Locate the cell with the specified text and output its [x, y] center coordinate. 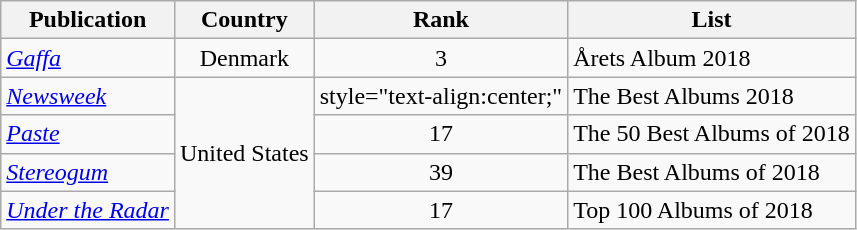
Paste [88, 134]
Denmark [244, 58]
Gaffa [88, 58]
style="text-align:center;" [440, 96]
List [712, 20]
Rank [440, 20]
Stereogum [88, 172]
Country [244, 20]
Årets Album 2018 [712, 58]
39 [440, 172]
Publication [88, 20]
Newsweek [88, 96]
Top 100 Albums of 2018 [712, 210]
The Best Albums 2018 [712, 96]
3 [440, 58]
The Best Albums of 2018 [712, 172]
United States [244, 153]
The 50 Best Albums of 2018 [712, 134]
Under the Radar [88, 210]
